Identify which cell holds the provided text, then report its (X, Y) central coordinate. 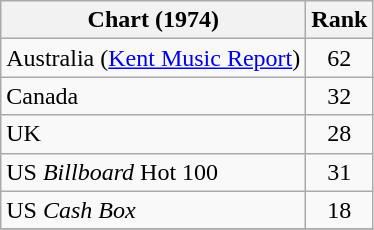
31 (340, 172)
Canada (154, 96)
62 (340, 58)
18 (340, 210)
Rank (340, 20)
28 (340, 134)
US Billboard Hot 100 (154, 172)
Australia (Kent Music Report) (154, 58)
Chart (1974) (154, 20)
US Cash Box (154, 210)
32 (340, 96)
UK (154, 134)
